Locate the cell with the specified text and output its [x, y] center coordinate. 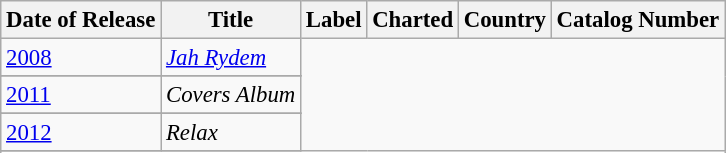
Covers Album [231, 95]
Jah Rydem [231, 58]
Catalog Number [638, 20]
2011 [81, 95]
Label [334, 20]
Date of Release [81, 20]
2008 [81, 58]
Country [504, 20]
Charted [413, 20]
Title [231, 20]
2012 [81, 133]
Relax [231, 133]
